From the cell containing the given text, extract its center point as [X, Y] coordinate. 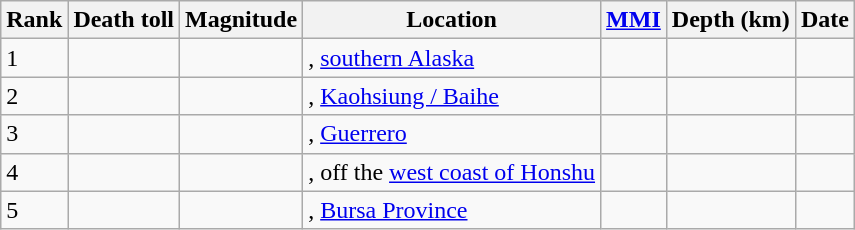
Depth (km) [730, 20]
Magnitude [242, 20]
, off the west coast of Honshu [452, 172]
3 [34, 134]
5 [34, 210]
, Kaohsiung / Baihe [452, 96]
MMI [634, 20]
, southern Alaska [452, 58]
Location [452, 20]
, Bursa Province [452, 210]
2 [34, 96]
, Guerrero [452, 134]
Death toll [124, 20]
4 [34, 172]
Rank [34, 20]
Date [824, 20]
1 [34, 58]
